Determine the [x, y] coordinate at the center of the cell enclosing the given text.  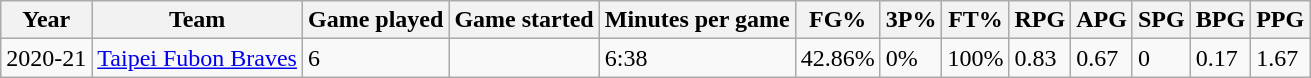
FT% [976, 20]
2020-21 [46, 58]
Game started [524, 20]
0.17 [1220, 58]
0 [1161, 58]
BPG [1220, 20]
Game played [375, 20]
100% [976, 58]
Team [198, 20]
FG% [838, 20]
0.67 [1102, 58]
42.86% [838, 58]
0.83 [1040, 58]
1.67 [1280, 58]
6 [375, 58]
3P% [911, 20]
Year [46, 20]
SPG [1161, 20]
Taipei Fubon Braves [198, 58]
APG [1102, 20]
0% [911, 58]
RPG [1040, 20]
PPG [1280, 20]
6:38 [697, 58]
Minutes per game [697, 20]
